Provide the [x, y] coordinate of the cell's center where the given text is located.  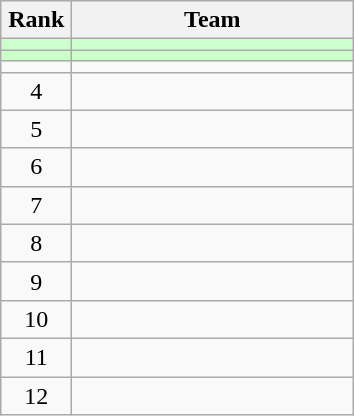
6 [36, 167]
5 [36, 129]
4 [36, 91]
11 [36, 357]
8 [36, 243]
7 [36, 205]
Team [212, 20]
9 [36, 281]
12 [36, 395]
10 [36, 319]
Rank [36, 20]
